Identify which cell holds the provided text, then report its [x, y] central coordinate. 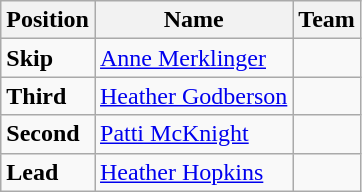
Third [48, 96]
Position [48, 20]
Skip [48, 58]
Heather Hopkins [193, 172]
Name [193, 20]
Lead [48, 172]
Second [48, 134]
Anne Merklinger [193, 58]
Team [327, 20]
Heather Godberson [193, 96]
Patti McKnight [193, 134]
